Extract the (X, Y) coordinate from the center of the cell holding the provided text.  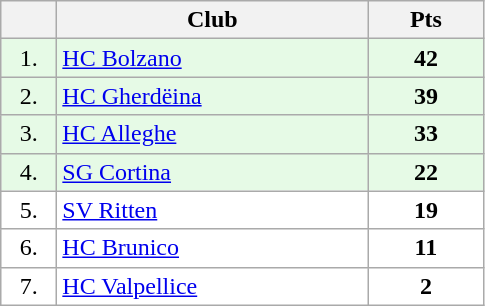
3. (29, 134)
2 (426, 286)
HC Valpellice (212, 286)
HC Gherdëina (212, 96)
HC Bolzano (212, 58)
HC Alleghe (212, 134)
Pts (426, 20)
7. (29, 286)
22 (426, 172)
SV Ritten (212, 210)
HC Brunico (212, 248)
19 (426, 210)
2. (29, 96)
11 (426, 248)
1. (29, 58)
42 (426, 58)
5. (29, 210)
39 (426, 96)
SG Cortina (212, 172)
4. (29, 172)
33 (426, 134)
6. (29, 248)
Club (212, 20)
